Provide the (X, Y) coordinate of the cell's center where the given text is located.  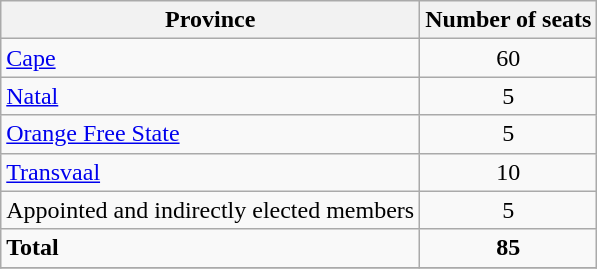
Transvaal (210, 172)
Natal (210, 96)
Number of seats (508, 20)
10 (508, 172)
Province (210, 20)
Cape (210, 58)
Appointed and indirectly elected members (210, 210)
60 (508, 58)
85 (508, 248)
Orange Free State (210, 134)
Total (210, 248)
